Detect which cell encompasses the target text, then output its [x, y] center coordinate. 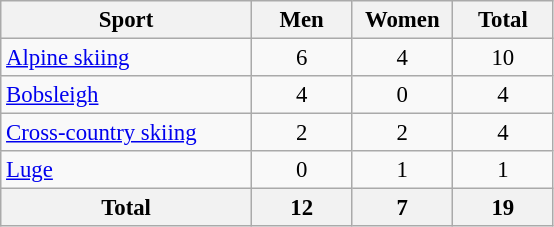
Bobsleigh [126, 95]
6 [302, 58]
Luge [126, 170]
19 [504, 208]
7 [402, 208]
Women [402, 20]
12 [302, 208]
Men [302, 20]
10 [504, 58]
Cross-country skiing [126, 133]
Sport [126, 20]
Alpine skiing [126, 58]
